Extract the [X, Y] coordinate from the center of the cell holding the provided text.  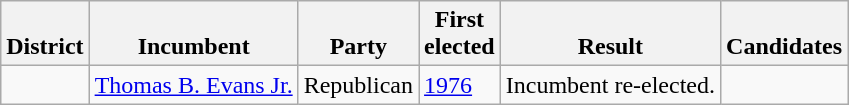
Result [610, 34]
Party [358, 34]
Firstelected [460, 34]
Incumbent re-elected. [610, 85]
Candidates [784, 34]
District [45, 34]
Republican [358, 85]
Incumbent [194, 34]
1976 [460, 85]
Thomas B. Evans Jr. [194, 85]
